Search for the cell housing the specified text and yield its [x, y] center coordinate. 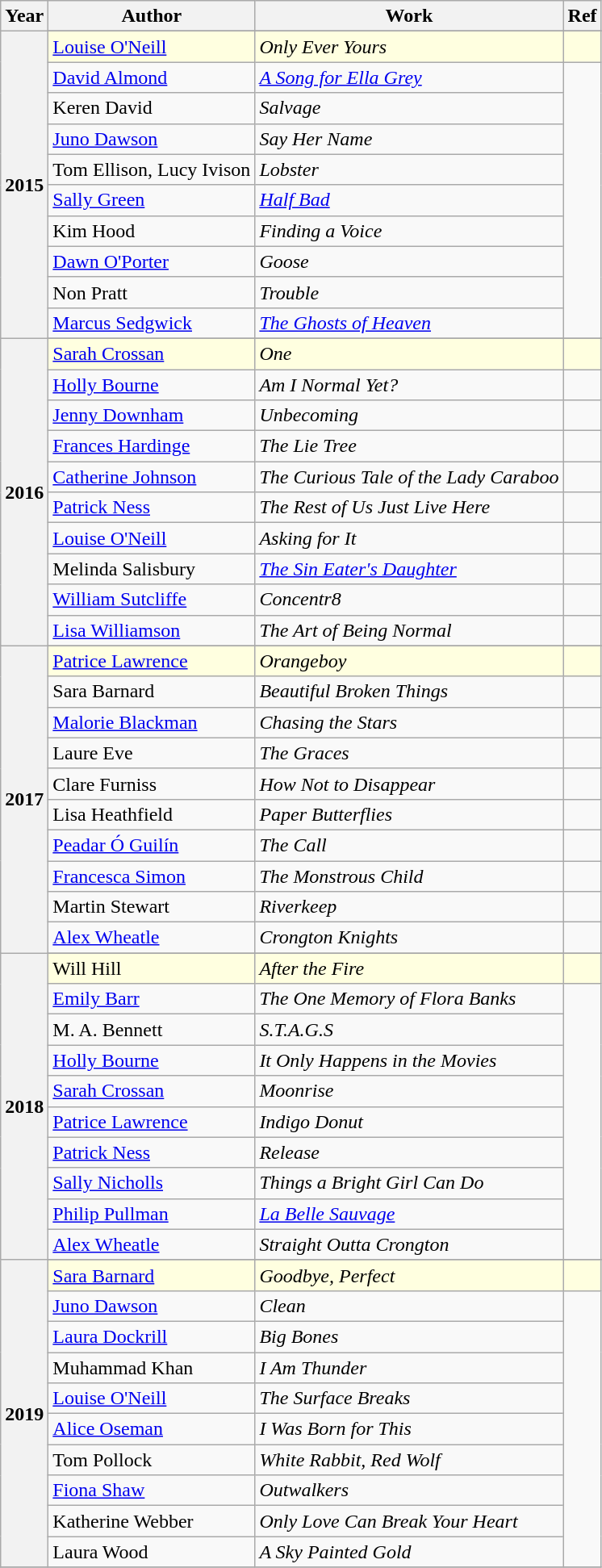
Frances Hardinge [152, 446]
Riverkeep [409, 907]
Laura Wood [152, 1552]
The Art of Being Normal [409, 630]
Keren David [152, 108]
Fiona Shaw [152, 1491]
William Sutcliffe [152, 600]
2019 [24, 1414]
Dawn O'Porter [152, 261]
Will Hill [152, 968]
Tom Ellison, Lucy Ivison [152, 169]
A Song for Ella Grey [409, 77]
Katherine Webber [152, 1521]
Big Bones [409, 1336]
Kim Hood [152, 231]
Martin Stewart [152, 907]
Goose [409, 261]
Work [409, 16]
The Monstrous Child [409, 876]
The Ghosts of Heaven [409, 323]
Only Love Can Break Your Heart [409, 1521]
Moonrise [409, 1091]
The Lie Tree [409, 446]
Salvage [409, 108]
It Only Happens in the Movies [409, 1060]
Lisa Williamson [152, 630]
Paper Butterflies [409, 814]
Emily Barr [152, 999]
Beautiful Broken Things [409, 692]
Sally Nicholls [152, 1183]
Jenny Downham [152, 416]
The Curious Tale of the Lady Caraboo [409, 477]
Release [409, 1152]
Orangeboy [409, 661]
The One Memory of Flora Banks [409, 999]
Catherine Johnson [152, 477]
I Am Thunder [409, 1368]
After the Fire [409, 968]
La Belle Sauvage [409, 1214]
Non Pratt [152, 292]
Author [152, 16]
The Rest of Us Just Live Here [409, 508]
Indigo Donut [409, 1122]
White Rabbit, Red Wolf [409, 1460]
Clare Furniss [152, 784]
Say Her Name [409, 139]
Things a Bright Girl Can Do [409, 1183]
Alice Oseman [152, 1429]
Laura Dockrill [152, 1336]
Marcus Sedgwick [152, 323]
Melinda Salisbury [152, 569]
Ref [583, 16]
The Call [409, 845]
Outwalkers [409, 1491]
Half Bad [409, 200]
Am I Normal Yet? [409, 385]
S.T.A.G.S [409, 1030]
A Sky Painted Gold [409, 1552]
Philip Pullman [152, 1214]
2016 [24, 492]
M. A. Bennett [152, 1030]
The Graces [409, 753]
Only Ever Yours [409, 47]
Unbecoming [409, 416]
Chasing the Stars [409, 722]
Tom Pollock [152, 1460]
Asking for It [409, 538]
One [409, 353]
Malorie Blackman [152, 722]
Crongton Knights [409, 938]
2015 [24, 186]
The Surface Breaks [409, 1399]
Peadar Ó Guilín [152, 845]
Laure Eve [152, 753]
2018 [24, 1107]
The Sin Eater's Daughter [409, 569]
Straight Outta Crongton [409, 1244]
Sally Green [152, 200]
Lobster [409, 169]
Trouble [409, 292]
Francesca Simon [152, 876]
Finding a Voice [409, 231]
Clean [409, 1306]
Goodbye, Perfect [409, 1275]
2017 [24, 799]
I Was Born for This [409, 1429]
How Not to Disappear [409, 784]
Year [24, 16]
David Almond [152, 77]
Concentr8 [409, 600]
Lisa Heathfield [152, 814]
Muhammad Khan [152, 1368]
